For the text-containing cell, return its midpoint in (x, y) coordinate format. 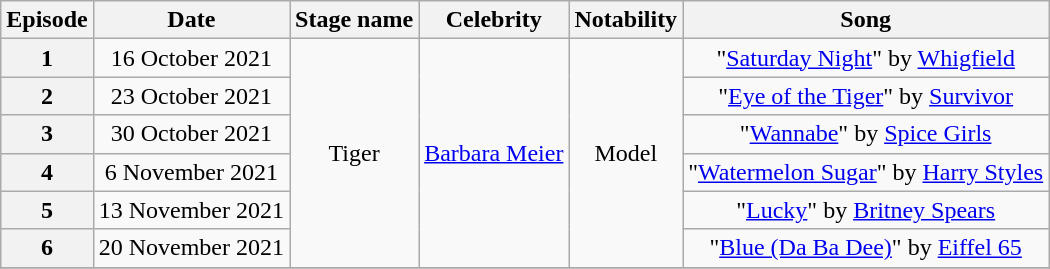
4 (47, 172)
2 (47, 96)
Date (191, 20)
"Saturday Night" by Whigfield (866, 58)
3 (47, 134)
13 November 2021 (191, 210)
"Eye of the Tiger" by Survivor (866, 96)
Tiger (354, 153)
20 November 2021 (191, 248)
5 (47, 210)
1 (47, 58)
Episode (47, 20)
Barbara Meier (494, 153)
"Lucky" by Britney Spears (866, 210)
30 October 2021 (191, 134)
Celebrity (494, 20)
"Watermelon Sugar" by Harry Styles (866, 172)
Stage name (354, 20)
Notability (626, 20)
Song (866, 20)
"Wannabe" by Spice Girls (866, 134)
"Blue (Da Ba Dee)" by Eiffel 65 (866, 248)
23 October 2021 (191, 96)
6 (47, 248)
6 November 2021 (191, 172)
16 October 2021 (191, 58)
Model (626, 153)
